Capture the cell that displays the provided text and extract its [X, Y] central coordinate. 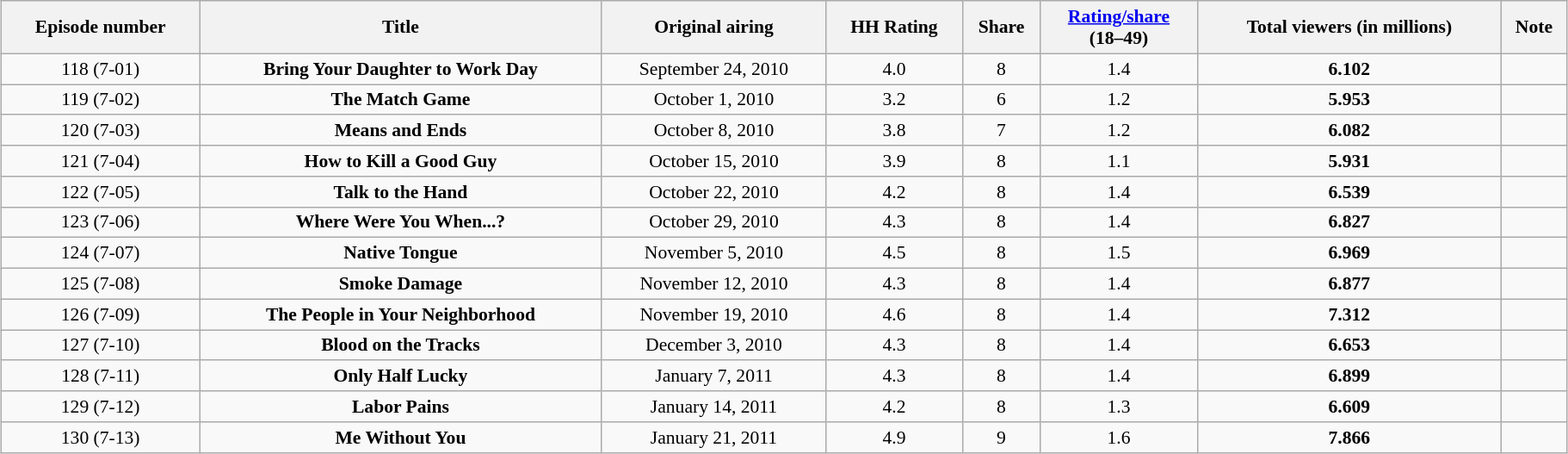
124 (7-07) [101, 253]
October 22, 2010 [714, 192]
September 24, 2010 [714, 69]
4.5 [894, 253]
Native Tongue [401, 253]
121 (7-04) [101, 161]
6.609 [1349, 407]
127 (7-10) [101, 345]
3.8 [894, 131]
Total viewers (in millions) [1349, 28]
125 (7-08) [101, 284]
118 (7-01) [101, 69]
How to Kill a Good Guy [401, 161]
6.082 [1349, 131]
October 8, 2010 [714, 131]
130 (7-13) [101, 438]
November 5, 2010 [714, 253]
Where Were You When...? [401, 222]
4.0 [894, 69]
The Match Game [401, 100]
Means and Ends [401, 131]
5.953 [1349, 100]
HH Rating [894, 28]
December 3, 2010 [714, 345]
January 7, 2011 [714, 376]
129 (7-12) [101, 407]
7.866 [1349, 438]
122 (7-05) [101, 192]
3.9 [894, 161]
October 15, 2010 [714, 161]
October 29, 2010 [714, 222]
3.2 [894, 100]
7 [1002, 131]
November 19, 2010 [714, 314]
Smoke Damage [401, 284]
Title [401, 28]
November 12, 2010 [714, 284]
128 (7-11) [101, 376]
Episode number [101, 28]
120 (7-03) [101, 131]
Labor Pains [401, 407]
October 1, 2010 [714, 100]
Rating/share(18–49) [1119, 28]
Talk to the Hand [401, 192]
6.539 [1349, 192]
The People in Your Neighborhood [401, 314]
Only Half Lucky [401, 376]
7.312 [1349, 314]
6.827 [1349, 222]
1.1 [1119, 161]
4.9 [894, 438]
Original airing [714, 28]
6.877 [1349, 284]
1.5 [1119, 253]
Me Without You [401, 438]
January 14, 2011 [714, 407]
Share [1002, 28]
9 [1002, 438]
5.931 [1349, 161]
Note [1534, 28]
6.102 [1349, 69]
Bring Your Daughter to Work Day [401, 69]
6.969 [1349, 253]
6.899 [1349, 376]
119 (7-02) [101, 100]
January 21, 2011 [714, 438]
Blood on the Tracks [401, 345]
123 (7-06) [101, 222]
6 [1002, 100]
1.6 [1119, 438]
4.6 [894, 314]
6.653 [1349, 345]
1.3 [1119, 407]
126 (7-09) [101, 314]
